Capture the cell that displays the provided text and extract its (X, Y) central coordinate. 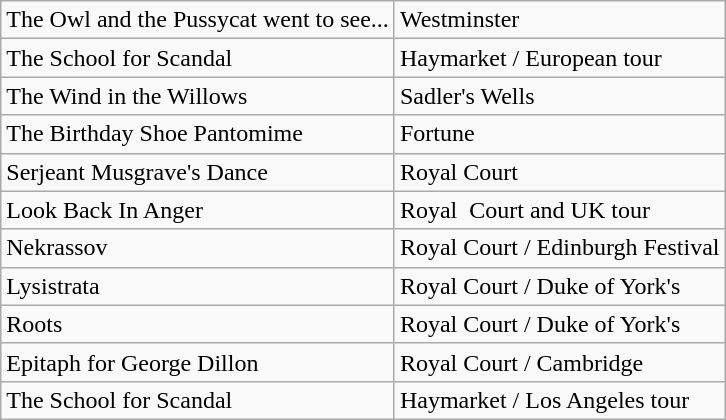
Sadler's Wells (560, 96)
Haymarket / Los Angeles tour (560, 400)
The Owl and the Pussycat went to see... (198, 20)
Roots (198, 324)
Epitaph for George Dillon (198, 362)
Lysistrata (198, 286)
Fortune (560, 134)
Royal Court / Cambridge (560, 362)
Westminster (560, 20)
Royal Court / Edinburgh Festival (560, 248)
Royal Court (560, 172)
The Birthday Shoe Pantomime (198, 134)
Serjeant Musgrave's Dance (198, 172)
The Wind in the Willows (198, 96)
Look Back In Anger (198, 210)
Haymarket / European tour (560, 58)
Royal Court and UK tour (560, 210)
Nekrassov (198, 248)
